Determine the [x, y] coordinate at the center of the cell enclosing the given text.  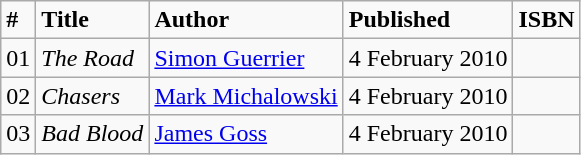
# [18, 20]
The Road [92, 58]
Title [92, 20]
Bad Blood [92, 134]
ISBN [546, 20]
Author [246, 20]
Mark Michalowski [246, 96]
02 [18, 96]
Chasers [92, 96]
James Goss [246, 134]
Simon Guerrier [246, 58]
01 [18, 58]
03 [18, 134]
Published [428, 20]
